Determine the [x, y] coordinate at the center of the cell enclosing the given text.  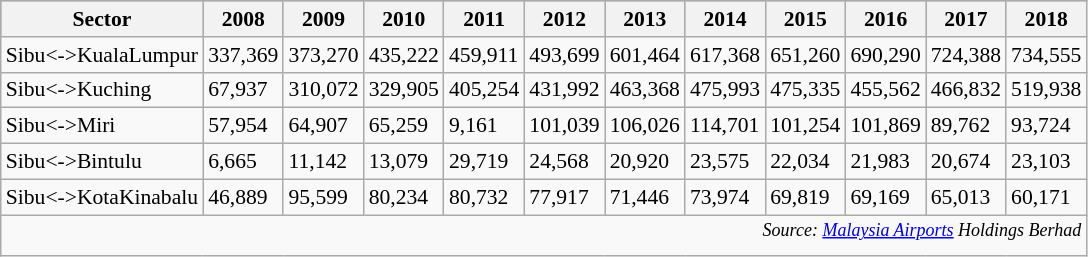
Sibu<->KotaKinabalu [102, 197]
690,290 [885, 55]
69,169 [885, 197]
431,992 [564, 90]
46,889 [243, 197]
463,368 [645, 90]
405,254 [484, 90]
337,369 [243, 55]
20,674 [966, 162]
80,732 [484, 197]
101,869 [885, 126]
24,568 [564, 162]
Source: Malaysia Airports Holdings Berhad [544, 236]
6,665 [243, 162]
2014 [725, 19]
651,260 [805, 55]
2017 [966, 19]
2018 [1046, 19]
459,911 [484, 55]
89,762 [966, 126]
22,034 [805, 162]
9,161 [484, 126]
2012 [564, 19]
2008 [243, 19]
95,599 [323, 197]
71,446 [645, 197]
Sibu<->KualaLumpur [102, 55]
734,555 [1046, 55]
57,954 [243, 126]
373,270 [323, 55]
601,464 [645, 55]
73,974 [725, 197]
2013 [645, 19]
475,335 [805, 90]
617,368 [725, 55]
466,832 [966, 90]
724,388 [966, 55]
20,920 [645, 162]
23,103 [1046, 162]
13,079 [404, 162]
101,039 [564, 126]
77,917 [564, 197]
2010 [404, 19]
60,171 [1046, 197]
Sector [102, 19]
80,234 [404, 197]
475,993 [725, 90]
493,699 [564, 55]
2009 [323, 19]
65,013 [966, 197]
11,142 [323, 162]
Sibu<->Kuching [102, 90]
455,562 [885, 90]
67,937 [243, 90]
69,819 [805, 197]
23,575 [725, 162]
310,072 [323, 90]
2015 [805, 19]
329,905 [404, 90]
64,907 [323, 126]
29,719 [484, 162]
Sibu<->Bintulu [102, 162]
21,983 [885, 162]
106,026 [645, 126]
101,254 [805, 126]
65,259 [404, 126]
93,724 [1046, 126]
2016 [885, 19]
Sibu<->Miri [102, 126]
114,701 [725, 126]
519,938 [1046, 90]
435,222 [404, 55]
2011 [484, 19]
